Return (x, y) of the center of cell containing provided text 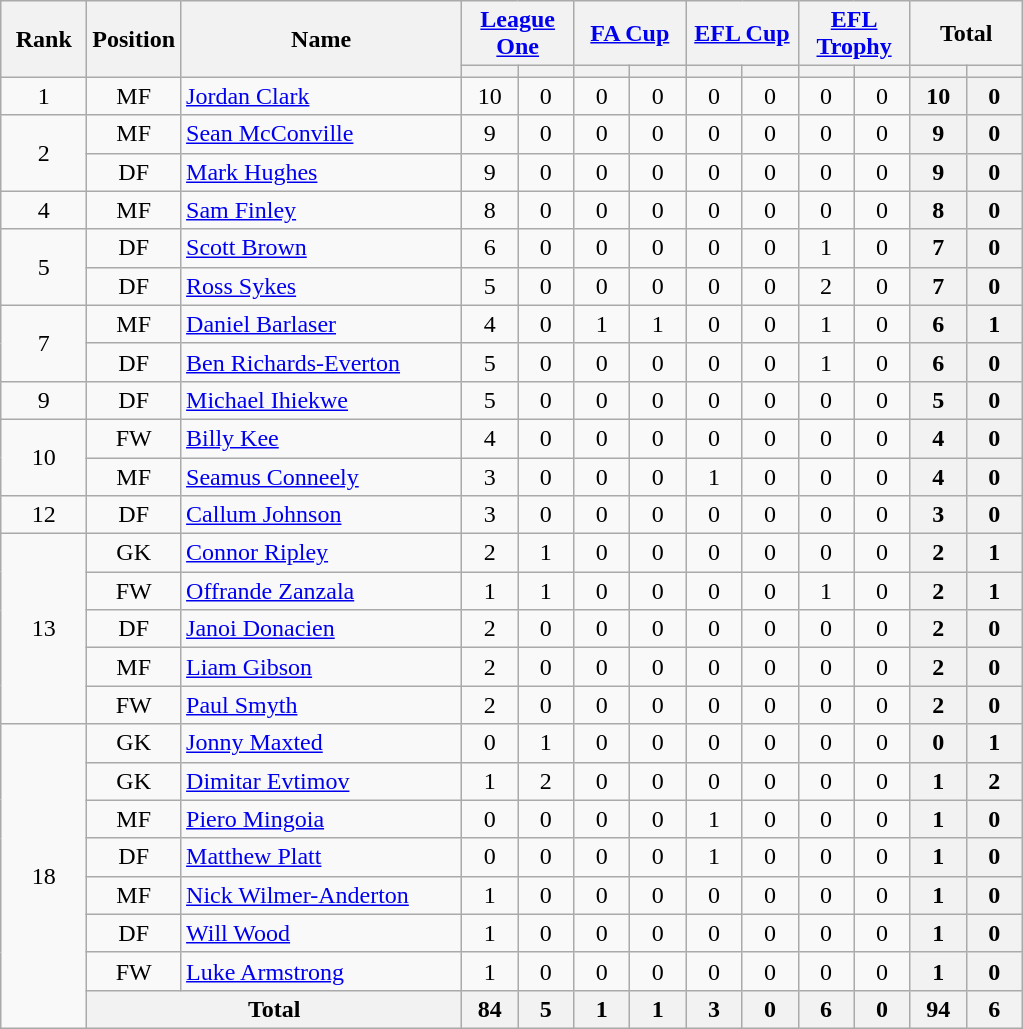
Will Wood (322, 933)
Janoi Donacien (322, 629)
Scott Brown (322, 248)
Matthew Platt (322, 857)
Dimitar Evtimov (322, 781)
FA Cup (630, 34)
Offrande Zanzala (322, 591)
Jonny Maxted (322, 743)
12 (44, 515)
Sam Finley (322, 210)
Callum Johnson (322, 515)
94 (938, 1009)
84 (490, 1009)
Seamus Conneely (322, 477)
Daniel Barlaser (322, 324)
13 (44, 629)
EFL Cup (742, 34)
League One (518, 34)
Nick Wilmer-Anderton (322, 895)
Ross Sykes (322, 286)
Piero Mingoia (322, 819)
Ben Richards-Everton (322, 362)
Mark Hughes (322, 172)
Rank (44, 39)
18 (44, 876)
Sean McConville (322, 134)
Paul Smyth (322, 705)
Name (322, 39)
Michael Ihiekwe (322, 400)
EFL Trophy (854, 34)
Connor Ripley (322, 553)
Liam Gibson (322, 667)
Luke Armstrong (322, 971)
Billy Kee (322, 438)
Jordan Clark (322, 96)
Position (134, 39)
